Scan for the cell matching the given text and deliver its [x, y] coordinate at center. 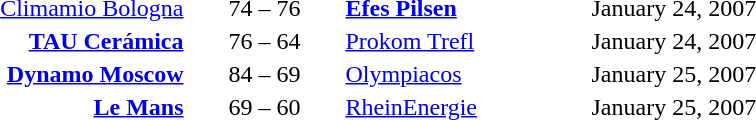
Olympiacos [466, 74]
76 – 64 [264, 41]
Prokom Trefl [466, 41]
84 – 69 [264, 74]
